Detect which cell encompasses the target text, then output its (X, Y) center coordinate. 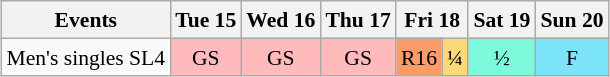
Sat 19 (502, 20)
Men's singles SL4 (86, 56)
Fri 18 (432, 20)
Wed 16 (280, 20)
½ (502, 56)
Tue 15 (206, 20)
¼ (455, 56)
Events (86, 20)
Thu 17 (358, 20)
Sun 20 (572, 20)
R16 (419, 56)
F (572, 56)
